Identify which cell holds the provided text, then report its [x, y] central coordinate. 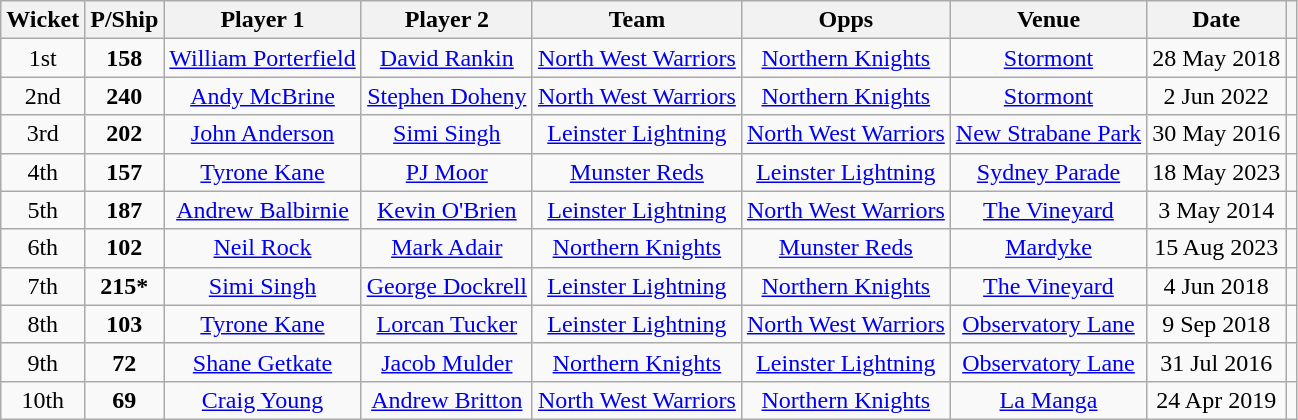
6th [43, 248]
George Dockrell [446, 286]
Kevin O'Brien [446, 210]
1st [43, 58]
Neil Rock [262, 248]
Andy McBrine [262, 96]
Team [636, 20]
Shane Getkate [262, 362]
102 [124, 248]
New Strabane Park [1048, 134]
Venue [1048, 20]
Opps [846, 20]
28 May 2018 [1216, 58]
157 [124, 172]
10th [43, 400]
72 [124, 362]
3 May 2014 [1216, 210]
Player 2 [446, 20]
9th [43, 362]
24 Apr 2019 [1216, 400]
Mark Adair [446, 248]
187 [124, 210]
Lorcan Tucker [446, 324]
Craig Young [262, 400]
John Anderson [262, 134]
15 Aug 2023 [1216, 248]
69 [124, 400]
31 Jul 2016 [1216, 362]
18 May 2023 [1216, 172]
PJ Moor [446, 172]
5th [43, 210]
240 [124, 96]
Date [1216, 20]
3rd [43, 134]
Player 1 [262, 20]
4th [43, 172]
Wicket [43, 20]
La Manga [1048, 400]
P/Ship [124, 20]
Stephen Doheny [446, 96]
202 [124, 134]
30 May 2016 [1216, 134]
Sydney Parade [1048, 172]
Andrew Britton [446, 400]
9 Sep 2018 [1216, 324]
158 [124, 58]
8th [43, 324]
2nd [43, 96]
Andrew Balbirnie [262, 210]
Jacob Mulder [446, 362]
103 [124, 324]
David Rankin [446, 58]
7th [43, 286]
4 Jun 2018 [1216, 286]
William Porterfield [262, 58]
Mardyke [1048, 248]
2 Jun 2022 [1216, 96]
215* [124, 286]
